Return the [x, y] coordinate for the center point of the cell that contains the specified text.  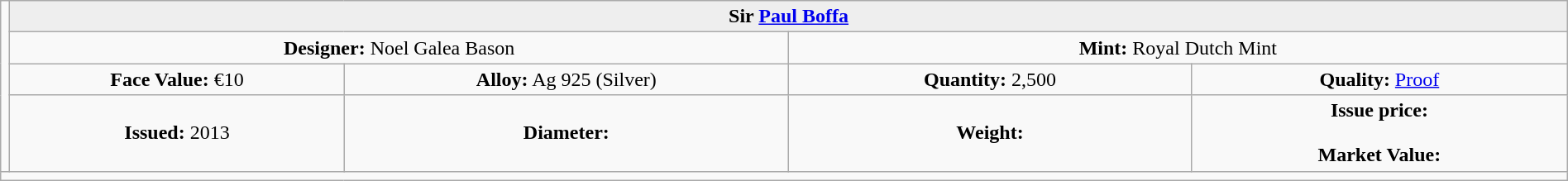
Mint: Royal Dutch Mint [1178, 48]
Weight: [989, 133]
Designer: Noel Galea Bason [399, 48]
Diameter: [566, 133]
Quantity: 2,500 [989, 79]
Sir Paul Boffa [789, 17]
Quality: Proof [1379, 79]
Issued: 2013 [177, 133]
Issue price: Market Value: [1379, 133]
Alloy: Ag 925 (Silver) [566, 79]
Face Value: €10 [177, 79]
